From the cell containing the given text, extract its center point as (x, y) coordinate. 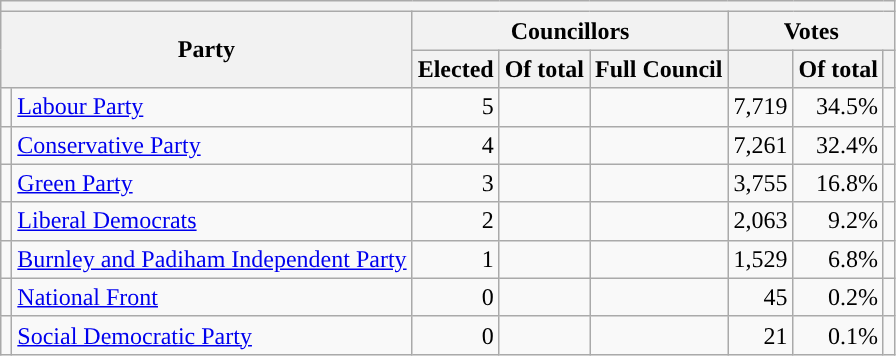
5 (456, 107)
0.1% (838, 335)
Councillors (570, 31)
4 (456, 145)
National Front (212, 297)
Conservative Party (212, 145)
32.4% (838, 145)
16.8% (838, 183)
Green Party (212, 183)
Full Council (659, 69)
2,063 (760, 221)
Burnley and Padiham Independent Party (212, 259)
34.5% (838, 107)
9.2% (838, 221)
0.2% (838, 297)
Elected (456, 69)
21 (760, 335)
45 (760, 297)
2 (456, 221)
6.8% (838, 259)
3,755 (760, 183)
1,529 (760, 259)
Social Democratic Party (212, 335)
7,261 (760, 145)
3 (456, 183)
Votes (811, 31)
Labour Party (212, 107)
Liberal Democrats (212, 221)
Party (206, 50)
7,719 (760, 107)
1 (456, 259)
